For the text-containing cell, return its midpoint in [X, Y] coordinate format. 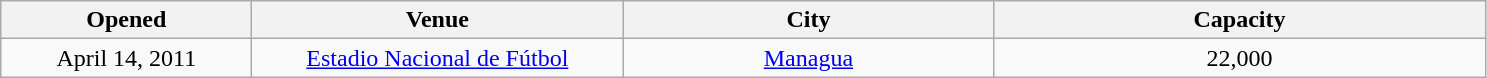
Managua [808, 58]
City [808, 20]
Estadio Nacional de Fútbol [438, 58]
Capacity [1240, 20]
22,000 [1240, 58]
Opened [126, 20]
April 14, 2011 [126, 58]
Venue [438, 20]
